Search for the cell housing the specified text and yield its [X, Y] center coordinate. 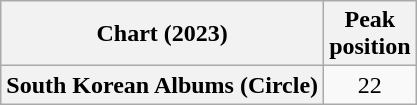
Peakposition [370, 34]
Chart (2023) [162, 34]
22 [370, 85]
South Korean Albums (Circle) [162, 85]
